For the text-containing cell, return its midpoint in [X, Y] coordinate format. 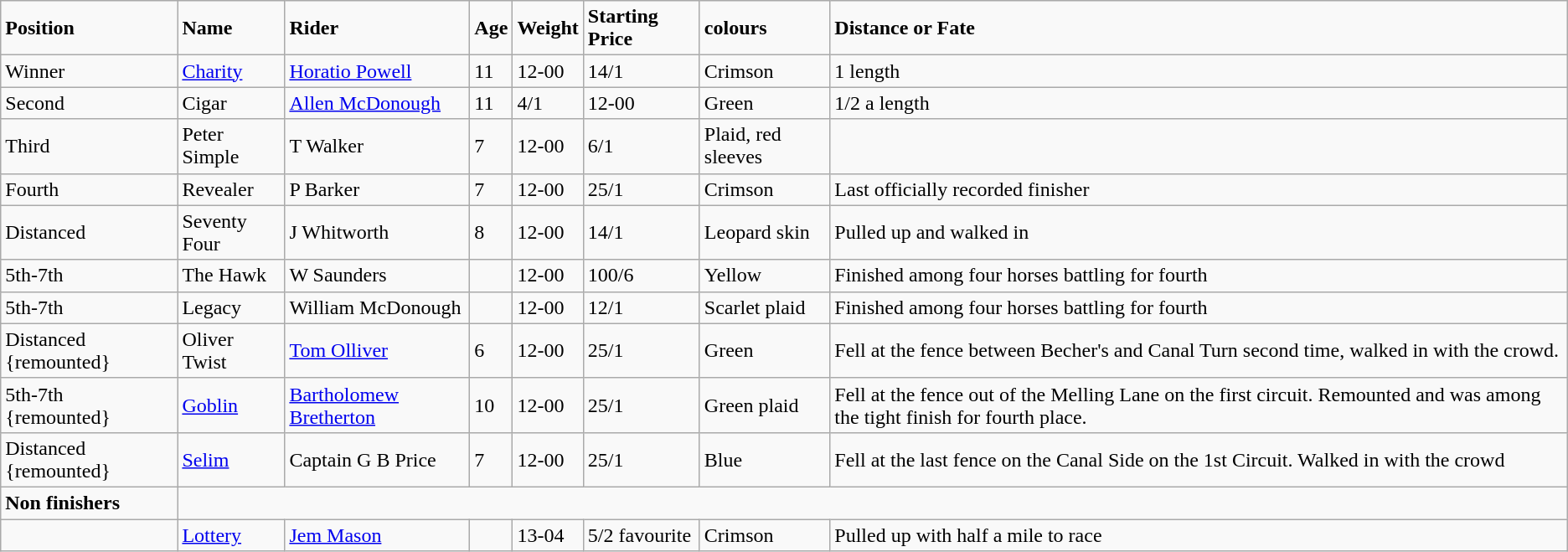
4/1 [548, 103]
Pulled up and walked in [1199, 233]
Fell at the fence out of the Melling Lane on the first circuit. Remounted and was among the tight finish for fourth place. [1199, 405]
Blue [764, 459]
Yellow [764, 276]
Age [491, 28]
1 length [1199, 71]
Leopard skin [764, 233]
100/6 [642, 276]
Name [231, 28]
Peter Simple [231, 146]
Non finishers [89, 503]
1/2 a length [1199, 103]
colours [764, 28]
Oliver Twist [231, 350]
Goblin [231, 405]
William McDonough [377, 307]
Winner [89, 71]
Legacy [231, 307]
Position [89, 28]
Horatio Powell [377, 71]
Pulled up with half a mile to race [1199, 535]
Last officially recorded finisher [1199, 189]
T Walker [377, 146]
12/1 [642, 307]
The Hawk [231, 276]
Scarlet plaid [764, 307]
Weight [548, 28]
W Saunders [377, 276]
P Barker [377, 189]
5th-7th {remounted} [89, 405]
10 [491, 405]
13-04 [548, 535]
Fell at the fence between Becher's and Canal Turn second time, walked in with the crowd. [1199, 350]
Distanced [89, 233]
Second [89, 103]
Distance or Fate [1199, 28]
8 [491, 233]
Charity [231, 71]
J Whitworth [377, 233]
Tom Olliver [377, 350]
5/2 favourite [642, 535]
6/1 [642, 146]
Fourth [89, 189]
Plaid, red sleeves [764, 146]
Fell at the last fence on the Canal Side on the 1st Circuit. Walked in with the crowd [1199, 459]
Rider [377, 28]
Selim [231, 459]
Cigar [231, 103]
Allen McDonough [377, 103]
Bartholomew Bretherton [377, 405]
Jem Mason [377, 535]
Revealer [231, 189]
6 [491, 350]
Third [89, 146]
Seventy Four [231, 233]
Captain G B Price [377, 459]
Green plaid [764, 405]
Lottery [231, 535]
Starting Price [642, 28]
